From the cell containing the given text, extract its center point as [x, y] coordinate. 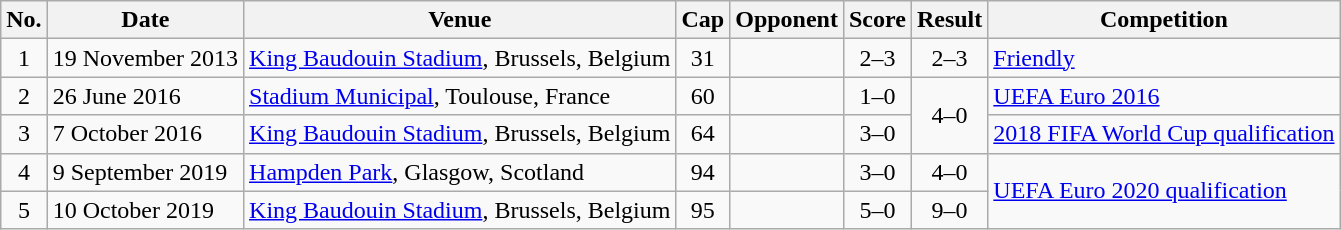
UEFA Euro 2020 qualification [1164, 191]
Date [145, 20]
9 September 2019 [145, 172]
26 June 2016 [145, 96]
No. [24, 20]
64 [703, 134]
Venue [460, 20]
Cap [703, 20]
Friendly [1164, 58]
Hampden Park, Glasgow, Scotland [460, 172]
10 October 2019 [145, 210]
3 [24, 134]
9–0 [949, 210]
Stadium Municipal, Toulouse, France [460, 96]
1–0 [877, 96]
7 October 2016 [145, 134]
2018 FIFA World Cup qualification [1164, 134]
Opponent [787, 20]
2 [24, 96]
Score [877, 20]
UEFA Euro 2016 [1164, 96]
4 [24, 172]
5–0 [877, 210]
31 [703, 58]
60 [703, 96]
Result [949, 20]
95 [703, 210]
Competition [1164, 20]
1 [24, 58]
94 [703, 172]
19 November 2013 [145, 58]
5 [24, 210]
